Pinpoint the cell where the given text exists, returning its (X, Y) midpoint coordinate. 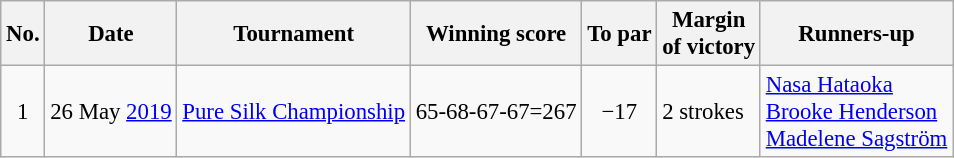
Tournament (294, 34)
65-68-67-67=267 (496, 112)
Runners-up (856, 34)
Marginof victory (709, 34)
Nasa Hataoka Brooke Henderson Madelene Sagström (856, 112)
Winning score (496, 34)
26 May 2019 (111, 112)
Pure Silk Championship (294, 112)
Date (111, 34)
To par (620, 34)
1 (23, 112)
2 strokes (709, 112)
No. (23, 34)
−17 (620, 112)
